From the cell containing the given text, extract its center point as [X, Y] coordinate. 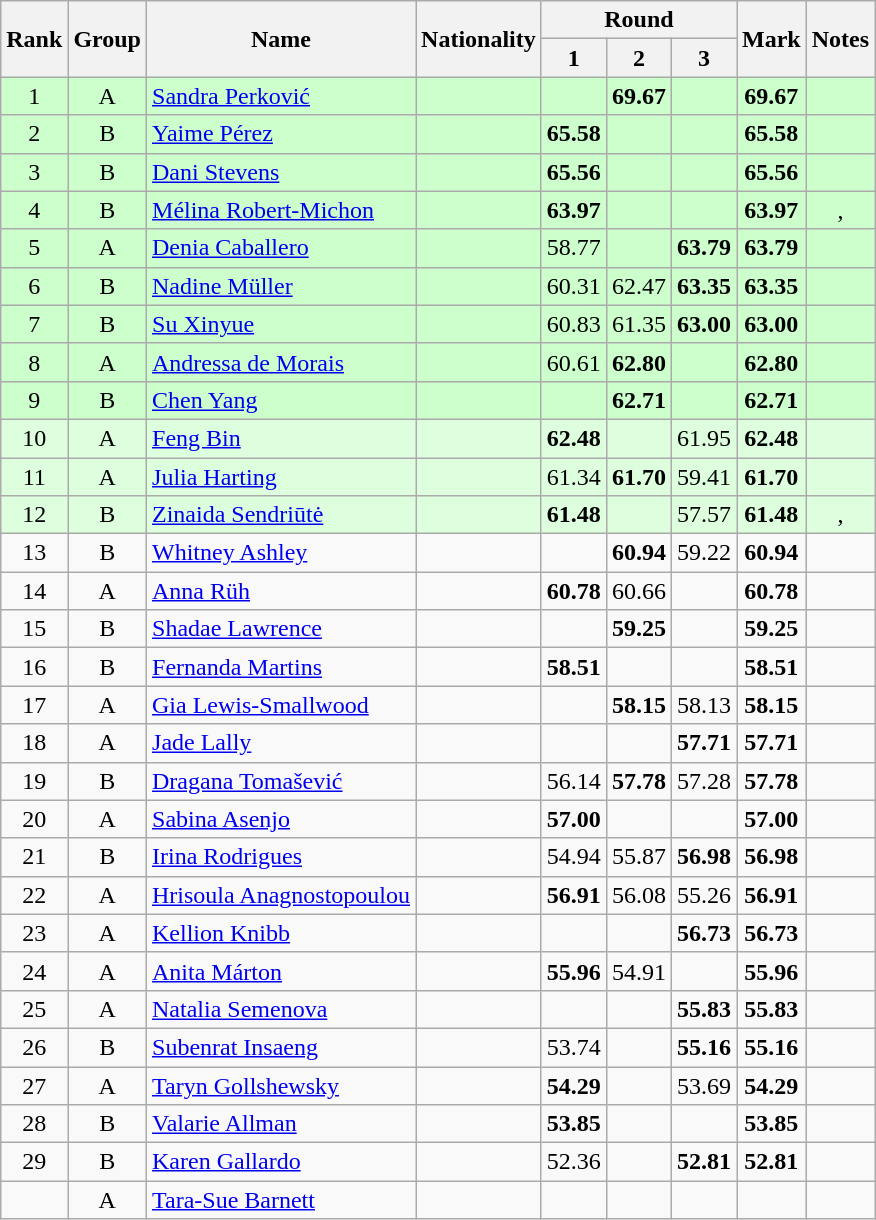
14 [34, 591]
Anita Márton [282, 971]
61.35 [638, 324]
61.95 [704, 438]
58.13 [704, 705]
15 [34, 629]
11 [34, 477]
57.28 [704, 781]
55.87 [638, 857]
59.41 [704, 477]
24 [34, 971]
29 [34, 1162]
62.47 [638, 286]
9 [34, 400]
Tara-Sue Barnett [282, 1200]
56.14 [574, 781]
60.61 [574, 362]
Julia Harting [282, 477]
Dani Stevens [282, 172]
Jade Lally [282, 743]
54.94 [574, 857]
Yaime Pérez [282, 134]
10 [34, 438]
17 [34, 705]
61.34 [574, 477]
Rank [34, 39]
60.83 [574, 324]
20 [34, 819]
52.36 [574, 1162]
Feng Bin [282, 438]
Nationality [479, 39]
53.69 [704, 1085]
Gia Lewis-Smallwood [282, 705]
Su Xinyue [282, 324]
Notes [840, 39]
26 [34, 1047]
21 [34, 857]
Shadae Lawrence [282, 629]
58.77 [574, 248]
16 [34, 667]
27 [34, 1085]
Irina Rodrigues [282, 857]
Taryn Gollshewsky [282, 1085]
Kellion Knibb [282, 933]
59.22 [704, 553]
Hrisoula Anagnostopoulou [282, 895]
53.74 [574, 1047]
Sabina Asenjo [282, 819]
Nadine Müller [282, 286]
Anna Rüh [282, 591]
Group [108, 39]
12 [34, 515]
Name [282, 39]
28 [34, 1124]
Sandra Perković [282, 96]
Mark [771, 39]
Round [638, 20]
54.91 [638, 971]
13 [34, 553]
Dragana Tomašević [282, 781]
60.31 [574, 286]
Natalia Semenova [282, 1009]
8 [34, 362]
7 [34, 324]
22 [34, 895]
18 [34, 743]
Subenrat Insaeng [282, 1047]
19 [34, 781]
Chen Yang [282, 400]
Fernanda Martins [282, 667]
55.26 [704, 895]
Zinaida Sendriūtė [282, 515]
Whitney Ashley [282, 553]
25 [34, 1009]
Denia Caballero [282, 248]
60.66 [638, 591]
56.08 [638, 895]
Valarie Allman [282, 1124]
57.57 [704, 515]
Andressa de Morais [282, 362]
23 [34, 933]
6 [34, 286]
5 [34, 248]
4 [34, 210]
Karen Gallardo [282, 1162]
Mélina Robert-Michon [282, 210]
